From the cell containing the given text, extract its center point as (X, Y) coordinate. 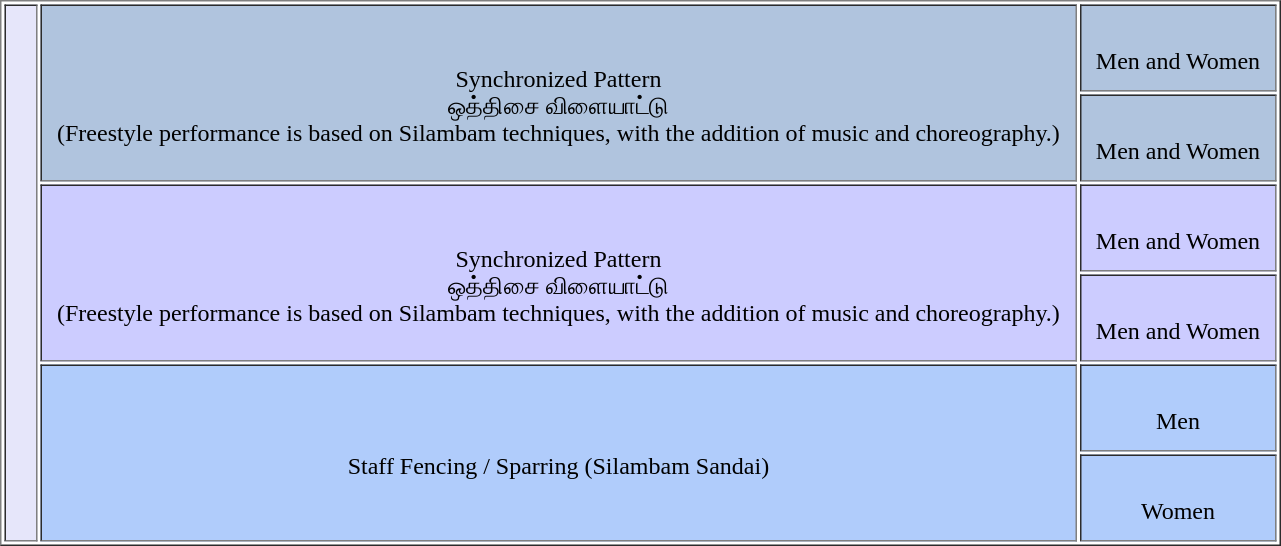
Men (1178, 408)
Staff Fencing / Sparring (Silambam Sandai) (558, 452)
Women (1178, 498)
